Identify which cell holds the provided text, then report its [X, Y] central coordinate. 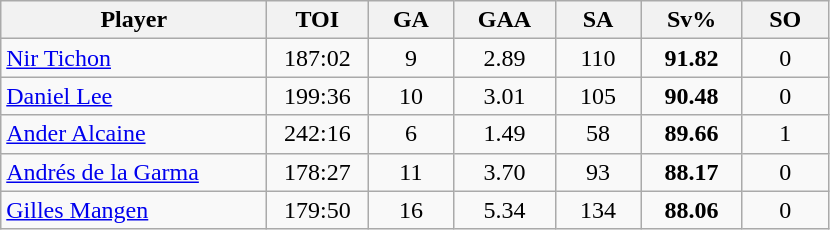
134 [598, 210]
105 [598, 96]
Andrés de la Garma [134, 172]
110 [598, 58]
90.48 [692, 96]
2.89 [504, 58]
Daniel Lee [134, 96]
Sv% [692, 20]
SO [785, 20]
1.49 [504, 134]
58 [598, 134]
SA [598, 20]
Ander Alcaine [134, 134]
Nir Tichon [134, 58]
89.66 [692, 134]
TOI [318, 20]
3.01 [504, 96]
GAA [504, 20]
11 [411, 172]
Player [134, 20]
91.82 [692, 58]
GA [411, 20]
178:27 [318, 172]
16 [411, 210]
5.34 [504, 210]
242:16 [318, 134]
199:36 [318, 96]
88.17 [692, 172]
3.70 [504, 172]
187:02 [318, 58]
88.06 [692, 210]
93 [598, 172]
10 [411, 96]
1 [785, 134]
Gilles Mangen [134, 210]
9 [411, 58]
6 [411, 134]
179:50 [318, 210]
